Identify which cell holds the provided text, then report its (X, Y) central coordinate. 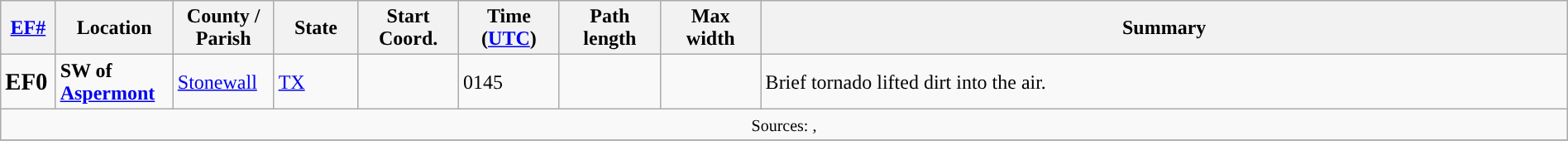
Max width (710, 28)
Sources: , (784, 124)
State (316, 28)
0145 (509, 81)
SW of Aspermont (114, 81)
EF# (28, 28)
County / Parish (223, 28)
Summary (1164, 28)
Location (114, 28)
Start Coord. (409, 28)
Stonewall (223, 81)
Brief tornado lifted dirt into the air. (1164, 81)
Path length (610, 28)
EF0 (28, 81)
TX (316, 81)
Time (UTC) (509, 28)
